From the cell containing the given text, extract its center point as (x, y) coordinate. 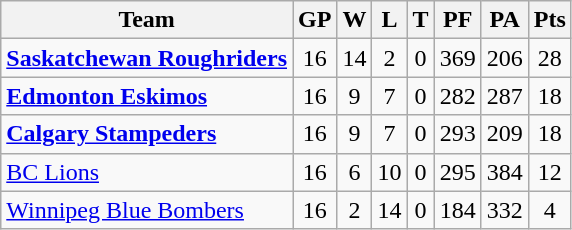
293 (458, 134)
Calgary Stampeders (147, 134)
6 (354, 172)
184 (458, 210)
287 (504, 96)
GP (315, 20)
W (354, 20)
332 (504, 210)
28 (550, 58)
369 (458, 58)
282 (458, 96)
PF (458, 20)
209 (504, 134)
Team (147, 20)
10 (390, 172)
T (420, 20)
Winnipeg Blue Bombers (147, 210)
384 (504, 172)
206 (504, 58)
L (390, 20)
295 (458, 172)
Saskatchewan Roughriders (147, 58)
Edmonton Eskimos (147, 96)
12 (550, 172)
4 (550, 210)
Pts (550, 20)
BC Lions (147, 172)
PA (504, 20)
